Return the (x, y) coordinate for the center point of the cell that contains the specified text.  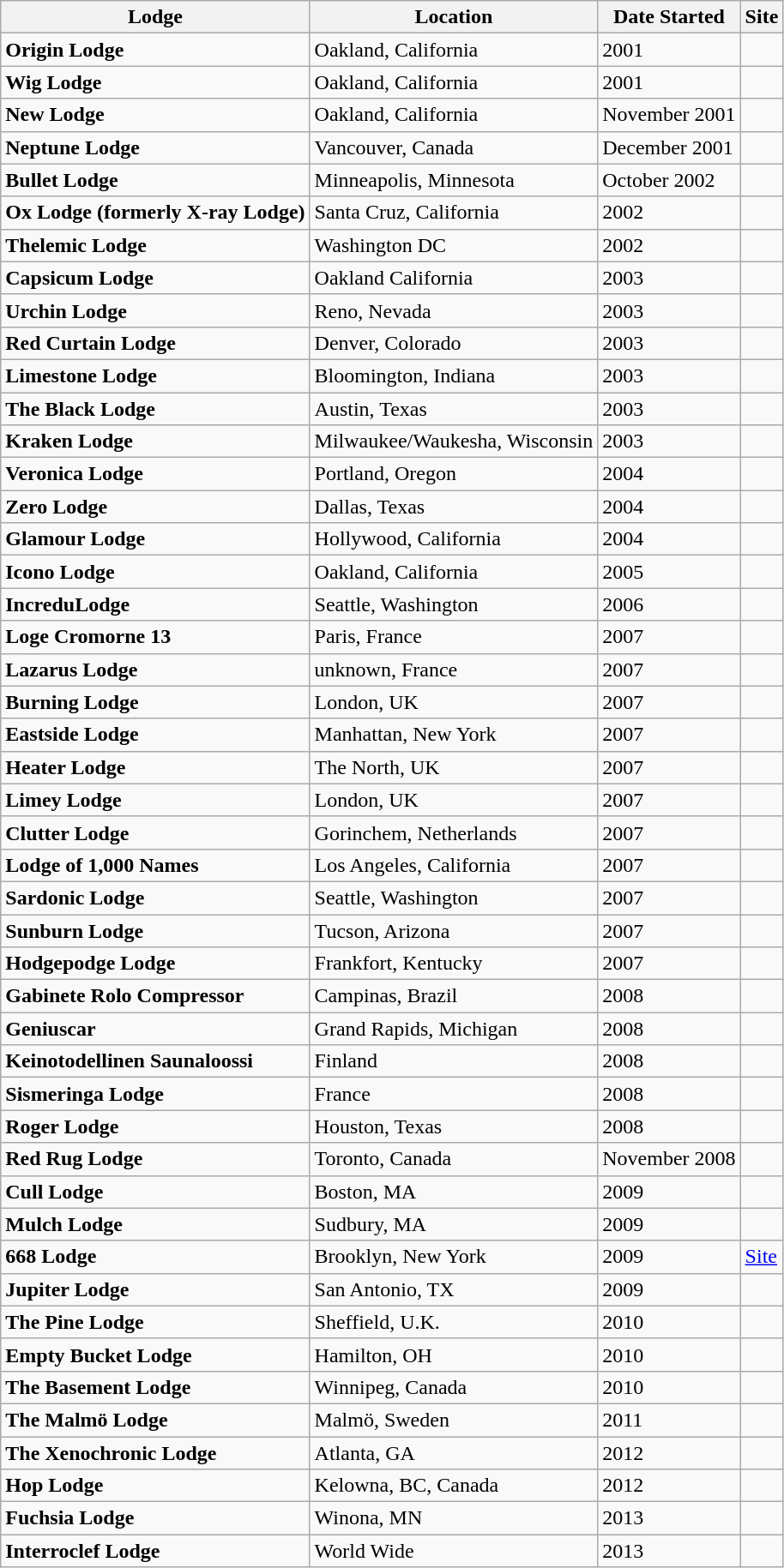
Gorinchem, Netherlands (454, 832)
Wig Lodge (155, 82)
Glamour Lodge (155, 539)
Zero Lodge (155, 507)
Manhattan, New York (454, 735)
Hop Lodge (155, 1486)
Lodge (155, 17)
Hamilton, OH (454, 1355)
Sunburn Lodge (155, 930)
Reno, Nevada (454, 310)
Atlanta, GA (454, 1453)
Brooklyn, New York (454, 1257)
Cull Lodge (155, 1192)
Sheffield, U.K. (454, 1322)
Jupiter Lodge (155, 1289)
The Basement Lodge (155, 1387)
Empty Bucket Lodge (155, 1355)
668 Lodge (155, 1257)
2005 (669, 572)
San Antonio, TX (454, 1289)
Toronto, Canada (454, 1159)
Date Started (669, 17)
Thelemic Lodge (155, 245)
Minneapolis, Minnesota (454, 180)
Hodgepodge Lodge (155, 964)
Limey Lodge (155, 800)
Mulch Lodge (155, 1224)
Tucson, Arizona (454, 930)
Washington DC (454, 245)
November 2001 (669, 115)
Icono Lodge (155, 572)
The North, UK (454, 767)
France (454, 1094)
Campinas, Brazil (454, 996)
Location (454, 17)
Roger Lodge (155, 1126)
Houston, Texas (454, 1126)
Kraken Lodge (155, 442)
Dallas, Texas (454, 507)
The Black Lodge (155, 409)
unknown, France (454, 670)
Keinotodellinen Saunaloossi (155, 1061)
New Lodge (155, 115)
Grand Rapids, Michigan (454, 1029)
Fuchsia Lodge (155, 1518)
Loge Cromorne 13 (155, 637)
Milwaukee/Waukesha, Wisconsin (454, 442)
Finland (454, 1061)
Red Rug Lodge (155, 1159)
Eastside Lodge (155, 735)
Burning Lodge (155, 702)
Red Curtain Lodge (155, 343)
Heater Lodge (155, 767)
Vancouver, Canada (454, 147)
October 2002 (669, 180)
Malmö, Sweden (454, 1420)
Neptune Lodge (155, 147)
Santa Cruz, California (454, 213)
Oakland California (454, 278)
Austin, Texas (454, 409)
Interroclef Lodge (155, 1551)
Portland, Oregon (454, 474)
The Malmö Lodge (155, 1420)
The Xenochronic Lodge (155, 1453)
Geniuscar (155, 1029)
Lazarus Lodge (155, 670)
Gabinete Rolo Compressor (155, 996)
Bullet Lodge (155, 180)
Denver, Colorado (454, 343)
Hollywood, California (454, 539)
Ox Lodge (formerly X-ray Lodge) (155, 213)
Boston, MA (454, 1192)
Paris, France (454, 637)
Kelowna, BC, Canada (454, 1486)
Origin Lodge (155, 50)
2011 (669, 1420)
Clutter Lodge (155, 832)
Lodge of 1,000 Names (155, 865)
Capsicum Lodge (155, 278)
Sismeringa Lodge (155, 1094)
Urchin Lodge (155, 310)
IncreduLodge (155, 604)
December 2001 (669, 147)
Winona, MN (454, 1518)
Frankfort, Kentucky (454, 964)
November 2008 (669, 1159)
Los Angeles, California (454, 865)
The Pine Lodge (155, 1322)
Bloomington, Indiana (454, 375)
World Wide (454, 1551)
Veronica Lodge (155, 474)
Limestone Lodge (155, 375)
Winnipeg, Canada (454, 1387)
Sudbury, MA (454, 1224)
Sardonic Lodge (155, 898)
2006 (669, 604)
